Detect which cell encompasses the target text, then output its (X, Y) center coordinate. 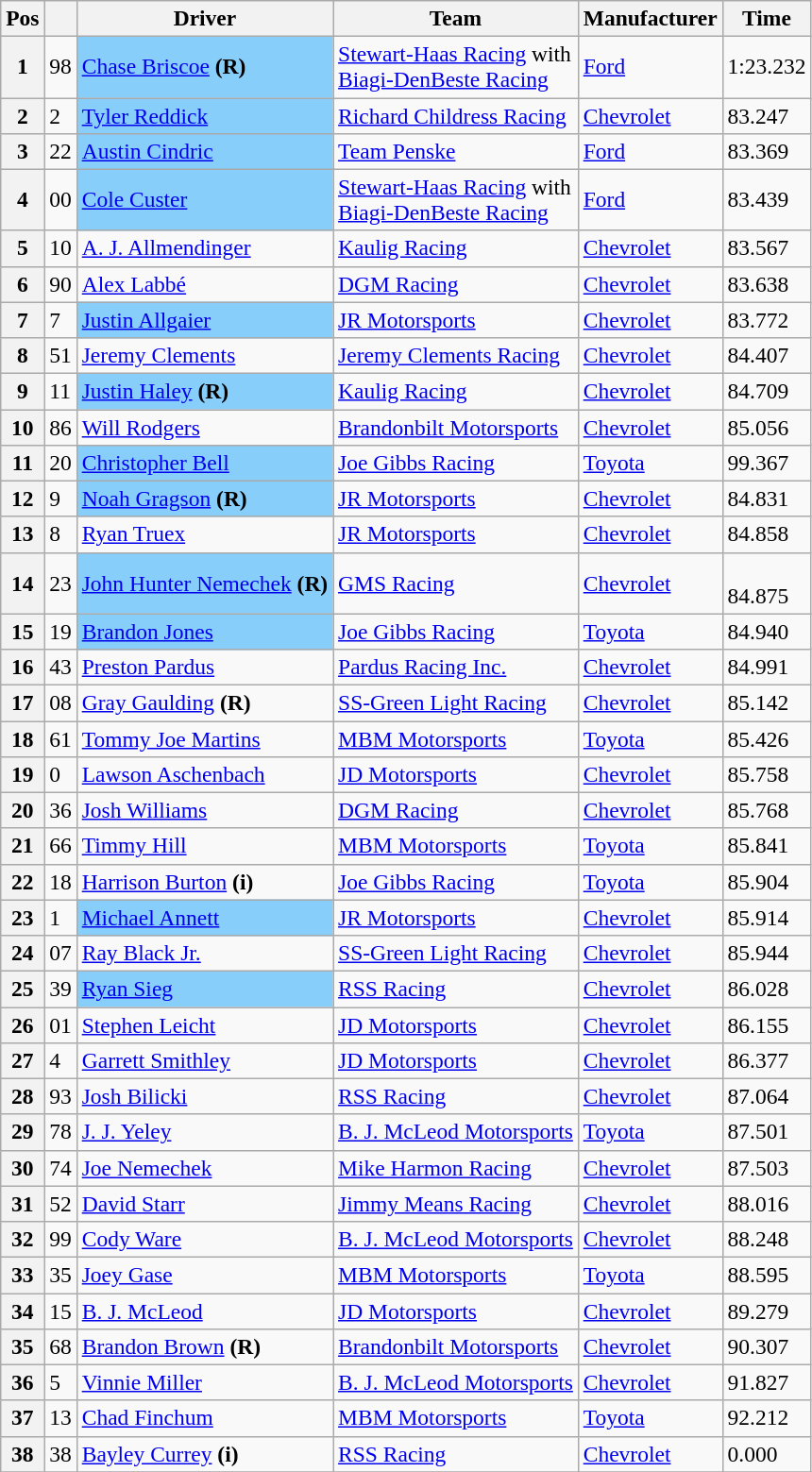
21 (23, 846)
28 (23, 1096)
39 (60, 989)
Team Penske (456, 151)
Manufacturer (650, 18)
Brandon Brown (R) (204, 1346)
12 (23, 499)
87.064 (767, 1096)
78 (60, 1132)
Preston Pardus (204, 667)
14 (23, 584)
85.768 (767, 810)
86.155 (767, 1024)
85.841 (767, 846)
Team (456, 18)
84.831 (767, 499)
Stephen Leicht (204, 1024)
83.439 (767, 200)
Driver (204, 18)
David Starr (204, 1204)
84.407 (767, 355)
John Hunter Nemechek (R) (204, 584)
Noah Gragson (R) (204, 499)
99.367 (767, 463)
Michael Annett (204, 918)
J. J. Yeley (204, 1132)
Pardus Racing Inc. (456, 667)
52 (60, 1204)
Gray Gaulding (R) (204, 702)
17 (23, 702)
Lawson Aschenbach (204, 774)
88.595 (767, 1275)
Joey Gase (204, 1275)
31 (23, 1204)
Garrett Smithley (204, 1060)
Justin Allgaier (204, 320)
85.056 (767, 427)
25 (23, 989)
84.858 (767, 534)
74 (60, 1168)
84.940 (767, 632)
Chad Finchum (204, 1418)
Richard Childress Racing (456, 115)
Jimmy Means Racing (456, 1204)
0 (60, 774)
Jeremy Clements (204, 355)
98 (60, 66)
Ray Black Jr. (204, 953)
Austin Cindric (204, 151)
88.016 (767, 1204)
GMS Racing (456, 584)
07 (60, 953)
Chase Briscoe (R) (204, 66)
87.503 (767, 1168)
Harrison Burton (i) (204, 882)
B. J. McLeod (204, 1311)
90 (60, 284)
87.501 (767, 1132)
Jeremy Clements Racing (456, 355)
08 (60, 702)
34 (23, 1311)
30 (23, 1168)
88.248 (767, 1239)
85.142 (767, 702)
Alex Labbé (204, 284)
Cody Ware (204, 1239)
32 (23, 1239)
83.638 (767, 284)
Tommy Joe Martins (204, 738)
24 (23, 953)
16 (23, 667)
6 (23, 284)
83.567 (767, 248)
93 (60, 1096)
85.758 (767, 774)
0.000 (767, 1454)
86.028 (767, 989)
85.426 (767, 738)
83.369 (767, 151)
61 (60, 738)
3 (23, 151)
Tyler Reddick (204, 115)
Josh Bilicki (204, 1096)
84.709 (767, 391)
Justin Haley (R) (204, 391)
Mike Harmon Racing (456, 1168)
Vinnie Miller (204, 1382)
90.307 (767, 1346)
83.772 (767, 320)
51 (60, 355)
Timmy Hill (204, 846)
89.279 (767, 1311)
Joe Nemechek (204, 1168)
Brandon Jones (204, 632)
92.212 (767, 1418)
85.914 (767, 918)
37 (23, 1418)
27 (23, 1060)
Christopher Bell (204, 463)
Will Rodgers (204, 427)
66 (60, 846)
A. J. Allmendinger (204, 248)
1:23.232 (767, 66)
00 (60, 200)
83.247 (767, 115)
26 (23, 1024)
43 (60, 667)
29 (23, 1132)
84.991 (767, 667)
01 (60, 1024)
Cole Custer (204, 200)
91.827 (767, 1382)
99 (60, 1239)
86.377 (767, 1060)
86 (60, 427)
84.875 (767, 584)
Pos (23, 18)
33 (23, 1275)
Ryan Truex (204, 534)
85.904 (767, 882)
Bayley Currey (i) (204, 1454)
Ryan Sieg (204, 989)
Time (767, 18)
85.944 (767, 953)
Josh Williams (204, 810)
68 (60, 1346)
